Return (x, y) of the center of cell containing provided text 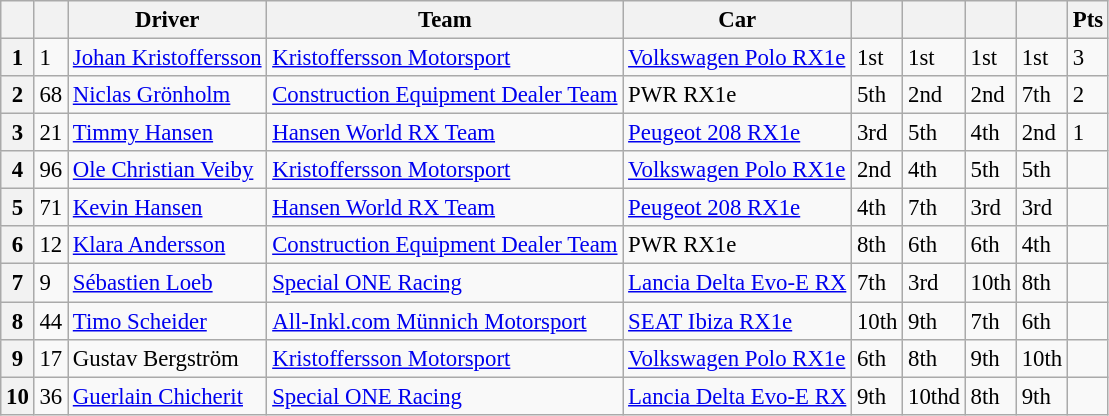
5 (18, 208)
Klara Andersson (168, 245)
Driver (168, 20)
All-Inkl.com Münnich Motorsport (445, 321)
4 (18, 170)
SEAT Ibiza RX1e (738, 321)
17 (50, 358)
7 (18, 283)
Car (738, 20)
Gustav Bergström (168, 358)
Team (445, 20)
21 (50, 133)
8 (18, 321)
71 (50, 208)
10thd (934, 396)
Timmy Hansen (168, 133)
12 (50, 245)
Sébastien Loeb (168, 283)
6 (18, 245)
Timo Scheider (168, 321)
Guerlain Chicherit (168, 396)
Kevin Hansen (168, 208)
Ole Christian Veiby (168, 170)
Niclas Grönholm (168, 95)
36 (50, 396)
68 (50, 95)
Pts (1088, 20)
10 (18, 396)
Johan Kristoffersson (168, 58)
44 (50, 321)
96 (50, 170)
